Output the (x, y) coordinate of the center of the cell containing the given text.  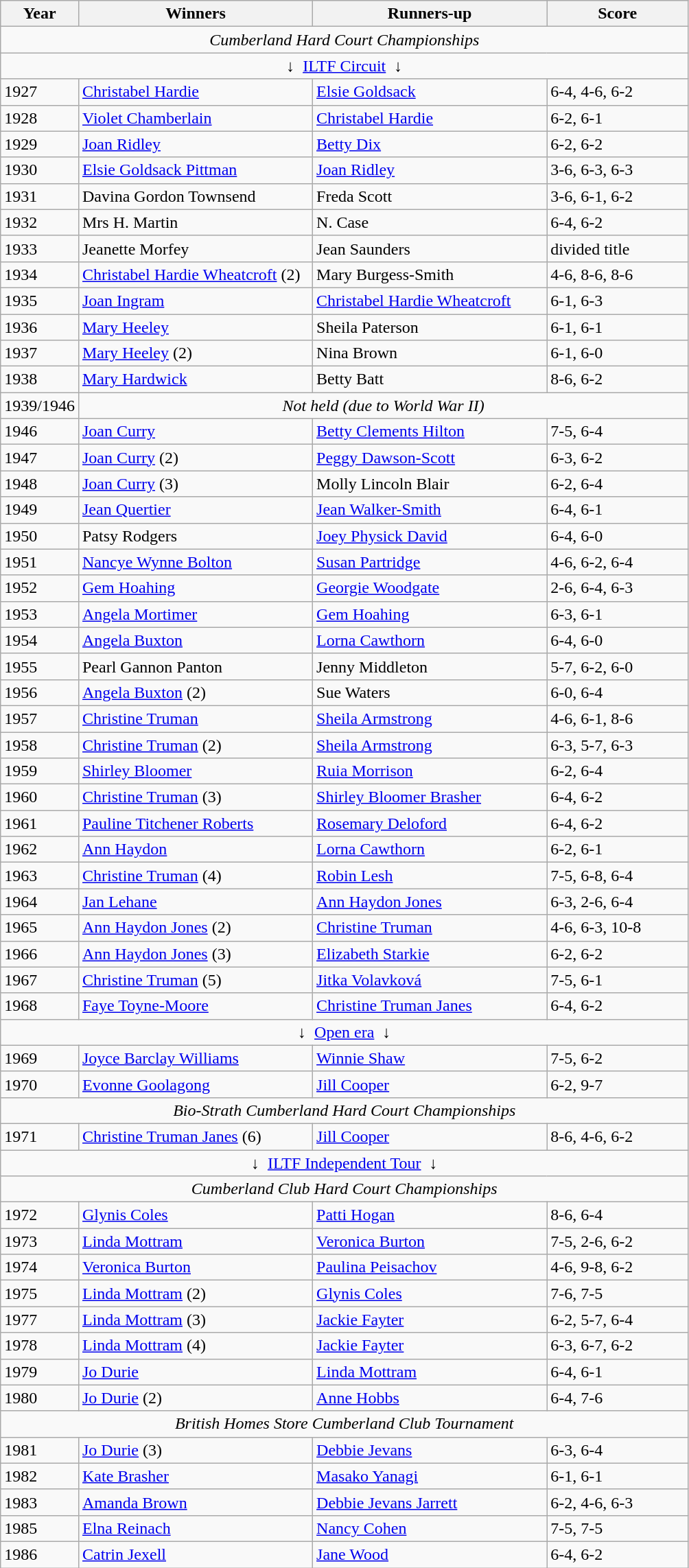
1966 (40, 954)
Jane Wood (430, 1554)
Ann Haydon Jones (2) (195, 928)
Winnie Shaw (430, 1058)
Cumberland Club Hard Court Championships (344, 1189)
Joey Physick David (430, 536)
2-6, 6-4, 6-3 (618, 588)
↓ ILTF Circuit ↓ (344, 66)
Betty Clements Hilton (430, 432)
1954 (40, 640)
6-3, 6-7, 6-2 (618, 1346)
1939/1946 (40, 406)
Betty Batt (430, 379)
N. Case (430, 222)
Jean Walker-Smith (430, 510)
Sheila Paterson (430, 327)
Davina Gordon Townsend (195, 196)
3-6, 6-1, 6-2 (618, 196)
Jenny Middleton (430, 666)
Score (618, 14)
1927 (40, 92)
Patsy Rodgers (195, 536)
1956 (40, 692)
7-5, 7-5 (618, 1528)
1928 (40, 118)
7-5, 6-1 (618, 980)
1978 (40, 1346)
Angela Buxton (2) (195, 692)
Susan Partridge (430, 562)
6-2, 4-6, 6-3 (618, 1502)
Joan Curry (195, 432)
Cumberland Hard Court Championships (344, 40)
Christabel Hardie Wheatcroft (2) (195, 274)
1975 (40, 1294)
6-4, 7-6 (618, 1398)
Jan Lehane (195, 902)
Sue Waters (430, 692)
1961 (40, 823)
Christine Truman (4) (195, 876)
Joan Curry (2) (195, 458)
1931 (40, 196)
1972 (40, 1215)
Joyce Barclay Williams (195, 1058)
4-6, 6-1, 8-6 (618, 718)
6-1, 6-3 (618, 301)
Ann Haydon (195, 850)
↓ Open era ↓ (344, 1032)
Nancy Cohen (430, 1528)
Pauline Titchener Roberts (195, 823)
6-3, 5-7, 6-3 (618, 745)
7-5, 2-6, 6-2 (618, 1241)
1968 (40, 1006)
Georgie Woodgate (430, 588)
1932 (40, 222)
Christine Truman (3) (195, 797)
Runners-up (430, 14)
1979 (40, 1372)
1938 (40, 379)
6-3, 6-2 (618, 458)
1951 (40, 562)
1962 (40, 850)
1957 (40, 718)
Winners (195, 14)
1949 (40, 510)
Jitka Volavková (430, 980)
8-6, 4-6, 6-2 (618, 1136)
Bio-Strath Cumberland Hard Court Championships (344, 1110)
Betty Dix (430, 144)
Elna Reinach (195, 1528)
↓ ILTF Independent Tour ↓ (344, 1163)
4-6, 6-3, 10-8 (618, 928)
7-5, 6-2 (618, 1058)
Joan Curry (3) (195, 484)
Peggy Dawson-Scott (430, 458)
Christine Truman (5) (195, 980)
7-5, 6-8, 6-4 (618, 876)
1973 (40, 1241)
5-7, 6-2, 6-0 (618, 666)
Violet Chamberlain (195, 118)
Year (40, 14)
1959 (40, 771)
Mary Heeley (2) (195, 353)
1950 (40, 536)
1937 (40, 353)
4-6, 8-6, 8-6 (618, 274)
1983 (40, 1502)
6-2, 9-7 (618, 1084)
1946 (40, 432)
Angela Mortimer (195, 614)
Linda Mottram (2) (195, 1294)
divided title (618, 248)
1952 (40, 588)
Elsie Goldsack (430, 92)
Amanda Brown (195, 1502)
8-6, 6-4 (618, 1215)
1963 (40, 876)
Joan Ingram (195, 301)
1986 (40, 1554)
Mary Heeley (195, 327)
1967 (40, 980)
Jo Durie (2) (195, 1398)
1953 (40, 614)
Evonne Goolagong (195, 1084)
Linda Mottram (3) (195, 1320)
1933 (40, 248)
1974 (40, 1267)
1958 (40, 745)
Linda Mottram (4) (195, 1346)
1971 (40, 1136)
Faye Toyne-Moore (195, 1006)
1930 (40, 170)
6-3, 6-1 (618, 614)
3-6, 6-3, 6-3 (618, 170)
1982 (40, 1476)
1964 (40, 902)
Catrin Jexell (195, 1554)
6-2, 5-7, 6-4 (618, 1320)
Robin Lesh (430, 876)
Debbie Jevans Jarrett (430, 1502)
Debbie Jevans (430, 1450)
Ann Haydon Jones (3) (195, 954)
Jean Saunders (430, 248)
British Homes Store Cumberland Club Tournament (344, 1424)
1947 (40, 458)
Masako Yanagi (430, 1476)
1985 (40, 1528)
Kate Brasher (195, 1476)
1969 (40, 1058)
1935 (40, 301)
Ruia Morrison (430, 771)
Not held (due to World War II) (383, 406)
Molly Lincoln Blair (430, 484)
Mary Hardwick (195, 379)
Nancye Wynne Bolton (195, 562)
Anne Hobbs (430, 1398)
1965 (40, 928)
Rosemary Deloford (430, 823)
Christine Truman Janes (6) (195, 1136)
Jeanette Morfey (195, 248)
Shirley Bloomer Brasher (430, 797)
Christabel Hardie Wheatcroft (430, 301)
1981 (40, 1450)
8-6, 6-2 (618, 379)
1977 (40, 1320)
Christine Truman Janes (430, 1006)
1936 (40, 327)
4-6, 6-2, 6-4 (618, 562)
1934 (40, 274)
6-0, 6-4 (618, 692)
1960 (40, 797)
1955 (40, 666)
Angela Buxton (195, 640)
7-5, 6-4 (618, 432)
Elizabeth Starkie (430, 954)
Paulina Peisachov (430, 1267)
1948 (40, 484)
Mrs H. Martin (195, 222)
Patti Hogan (430, 1215)
6-3, 2-6, 6-4 (618, 902)
1980 (40, 1398)
Mary Burgess-Smith (430, 274)
1929 (40, 144)
Nina Brown (430, 353)
Pearl Gannon Panton (195, 666)
Jo Durie (3) (195, 1450)
Shirley Bloomer (195, 771)
Ann Haydon Jones (430, 902)
Christine Truman (2) (195, 745)
4-6, 9-8, 6-2 (618, 1267)
Elsie Goldsack Pittman (195, 170)
6-4, 4-6, 6-2 (618, 92)
Jean Quertier (195, 510)
6-3, 6-4 (618, 1450)
Freda Scott (430, 196)
1970 (40, 1084)
6-1, 6-0 (618, 353)
Jo Durie (195, 1372)
7-6, 7-5 (618, 1294)
